Pinpoint the cell where the given text exists, returning its [X, Y] midpoint coordinate. 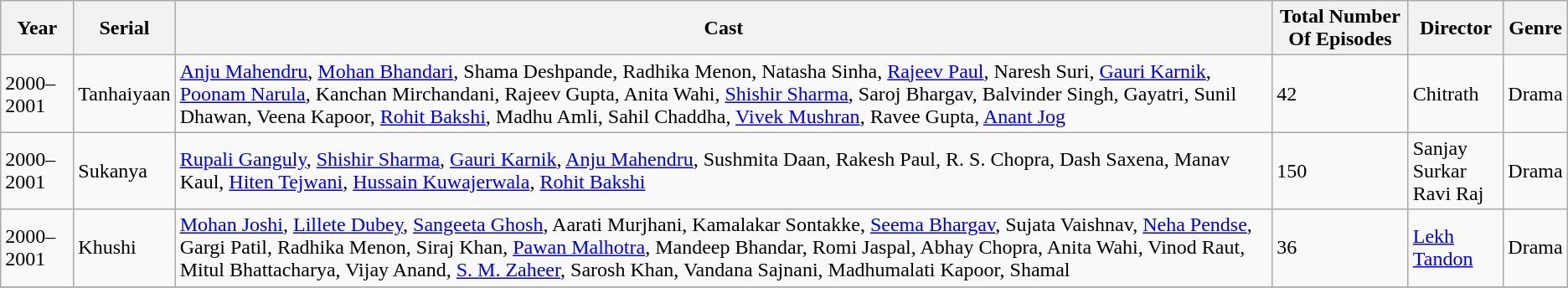
Sanjay Surkar Ravi Raj [1456, 171]
Tanhaiyaan [124, 94]
150 [1340, 171]
Chitrath [1456, 94]
Cast [724, 28]
Khushi [124, 248]
Sukanya [124, 171]
42 [1340, 94]
Serial [124, 28]
Year [37, 28]
Total Number Of Episodes [1340, 28]
Director [1456, 28]
Genre [1535, 28]
36 [1340, 248]
Lekh Tandon [1456, 248]
